Pinpoint the cell where the given text exists, returning its [x, y] midpoint coordinate. 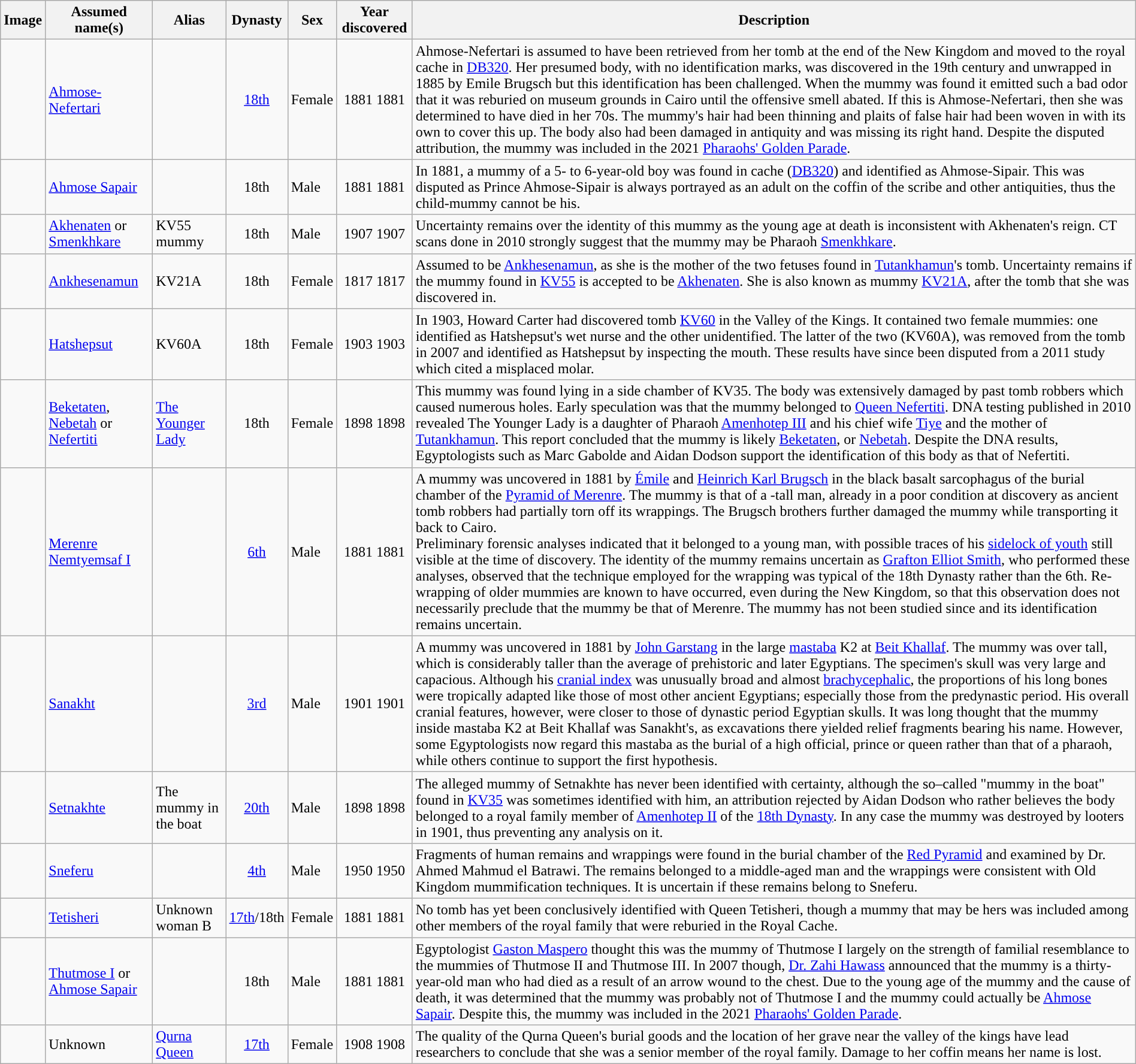
KV60A [189, 344]
Tetisheri [99, 918]
Ahmose Sapair [99, 187]
Unknown [99, 1045]
Qurna Queen [189, 1045]
1903 1903 [374, 344]
Assumed name(s) [99, 20]
Sneferu [99, 870]
Beketaten, Nebetah or Nefertiti [99, 424]
The Younger Lady [189, 424]
1901 1901 [374, 703]
17th [256, 1045]
Thutmose I or Ahmose Sapair [99, 981]
4th [256, 870]
Hatshepsut [99, 344]
The mummy in the boat [189, 808]
1908 1908 [374, 1045]
KV55 mummy [189, 234]
Merenre Nemtyemsaf I [99, 551]
Sanakht [99, 703]
Akhenaten or Smenkhkare [99, 234]
KV21A [189, 281]
1817 1817 [374, 281]
Unknown woman B [189, 918]
Image [23, 20]
Sex [312, 20]
1950 1950 [374, 870]
20th [256, 808]
17th/18th [256, 918]
1907 1907 [374, 234]
6th [256, 551]
Setnakhte [99, 808]
Alias [189, 20]
Dynasty [256, 20]
3rd [256, 703]
Ankhesenamun [99, 281]
Ahmose-Nefertari [99, 99]
Description [774, 20]
Year discovered [374, 20]
